Search for the cell housing the specified text and yield its [x, y] center coordinate. 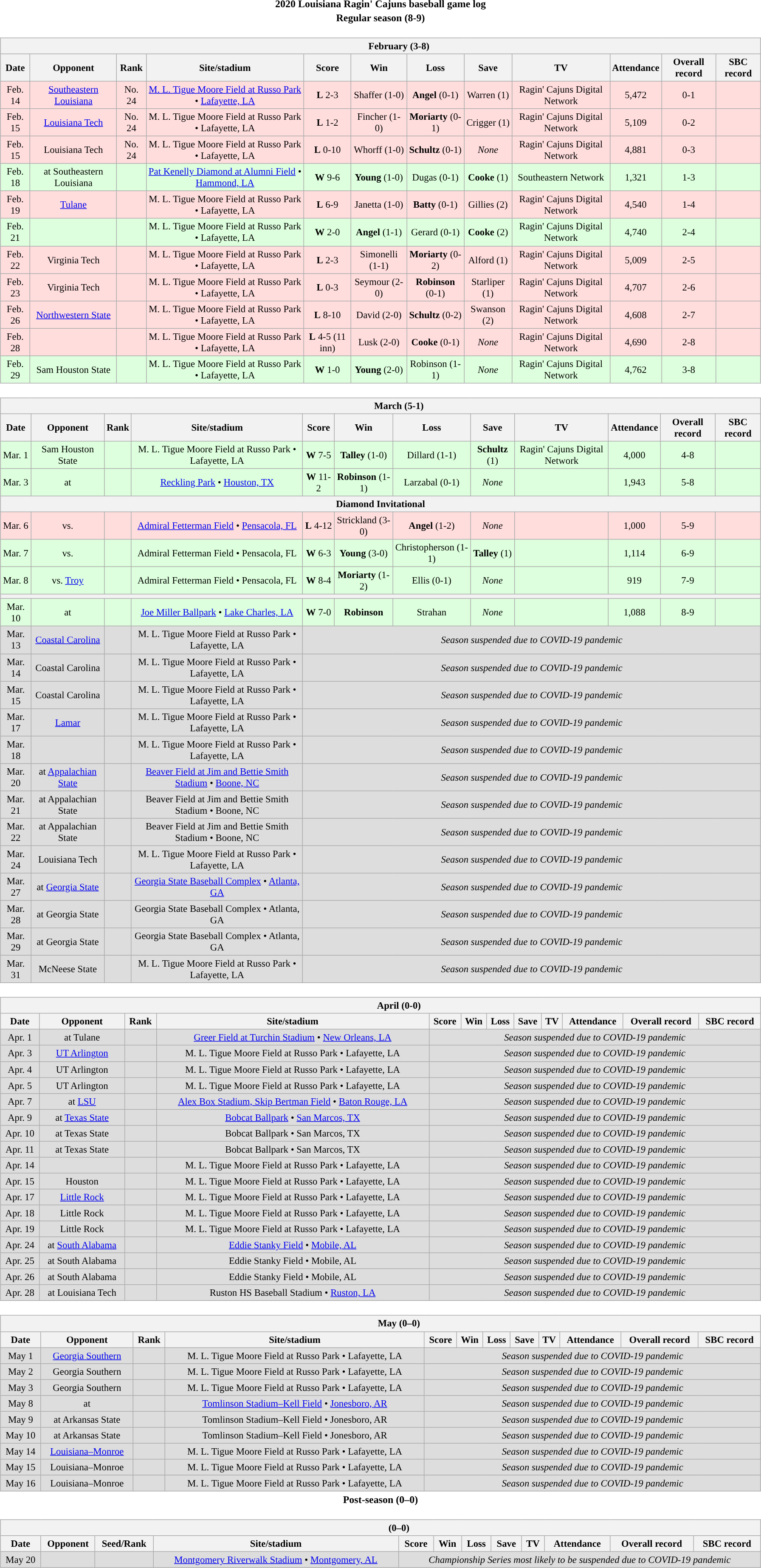
0-3 [689, 150]
4,707 [636, 287]
Young (2-0) [379, 369]
Apr. 5 [20, 1086]
May 1 [21, 1356]
1,321 [636, 178]
2-4 [689, 232]
Houston [82, 1181]
Seymour (2-0) [379, 287]
Cooke (1) [488, 178]
Batty (0-1) [436, 205]
Apr. 9 [20, 1117]
Mar. 17 [16, 722]
1,088 [634, 612]
4,608 [636, 314]
1-3 [689, 178]
Joe Miller Ballpark • Lake Charles, LA [217, 612]
May 16 [21, 1483]
Ellis (0-1) [431, 581]
Mar. 24 [16, 860]
Dugas (0-1) [436, 178]
Mar. 28 [16, 914]
Mar. 8 [16, 581]
2-8 [689, 342]
Feb. 29 [15, 369]
February (3-8) [380, 46]
Strickland (3-0) [364, 526]
Talley (1-0) [364, 455]
Shaffer (1-0) [379, 95]
Mar. 1 [16, 455]
Christopherson (1-1) [431, 553]
W 8-4 [318, 581]
Mar. 20 [16, 777]
May 10 [21, 1435]
4,740 [636, 232]
Cooke (2) [488, 232]
Northwestern State [73, 314]
Angel (1-1) [379, 232]
L 4-12 [318, 526]
Apr. 26 [20, 1277]
5-9 [688, 526]
4,540 [636, 205]
Apr. 11 [20, 1149]
David (2-0) [379, 314]
May 14 [21, 1451]
May 8 [21, 1403]
Apr. 24 [20, 1245]
W 11-2 [318, 482]
Lusk (2-0) [379, 342]
6-9 [688, 553]
7-9 [688, 581]
W 9-6 [327, 178]
Southeastern Louisiana [73, 95]
L 0-10 [327, 150]
2-5 [689, 260]
Championship Series most likely to be suspended due to COVID-19 pandemic [579, 1560]
4,762 [636, 369]
919 [634, 581]
Mar. 22 [16, 832]
4,690 [636, 342]
Mar. 18 [16, 750]
5,009 [636, 260]
1,943 [634, 482]
Young (3-0) [364, 553]
Mar. 14 [16, 668]
Feb. 18 [15, 178]
at Tulane [82, 1038]
at Southeastern Louisiana [73, 178]
May (0–0) [380, 1323]
Larzabal (0-1) [431, 482]
1,000 [634, 526]
Gerard (0-1) [436, 232]
0-2 [689, 122]
Schultz (0-1) [436, 150]
3-8 [689, 369]
Apr. 17 [20, 1197]
March (5-1) [380, 406]
Dillard (1-1) [431, 455]
4-8 [688, 455]
Talley (1) [493, 553]
Alex Box Stadium, Skip Bertman Field • Baton Rouge, LA [293, 1101]
1-4 [689, 205]
Mar. 3 [16, 482]
Apr. 15 [20, 1181]
Mar. 10 [16, 612]
Mar. 6 [16, 526]
Mar. 27 [16, 887]
Montgomery Riverwalk Stadium • Montgomery, AL [276, 1560]
Warren (1) [488, 95]
Seed/Rank [124, 1544]
(0–0) [380, 1528]
Greer Field at Turchin Stadium • New Orleans, LA [293, 1038]
Reckling Park • Houston, TX [217, 482]
Feb. 26 [15, 314]
2-7 [689, 314]
Schultz (0-2) [436, 314]
0-1 [689, 95]
May 15 [21, 1467]
Moriarty (1-2) [364, 581]
L 0-3 [327, 287]
L 4-5 (11 inn) [327, 342]
L 8-10 [327, 314]
at LSU [82, 1101]
Moriarty (0-1) [436, 122]
Cooke (0-1) [436, 342]
Lamar [68, 722]
Apr. 4 [20, 1069]
May 3 [21, 1388]
McNeese State [68, 969]
Schultz (1) [493, 455]
Apr. 7 [20, 1101]
Apr. 28 [20, 1293]
Moriarty (0-2) [436, 260]
Apr. 14 [20, 1165]
W 7-5 [318, 455]
Crigger (1) [488, 122]
Simonelli (1-1) [379, 260]
Strahan [431, 612]
W 6-3 [318, 553]
vs. Troy [68, 581]
L 6-9 [327, 205]
W 1-0 [327, 369]
Apr. 19 [20, 1229]
5,109 [636, 122]
April (0-0) [380, 1006]
Swanson (2) [488, 314]
Robinson (0-1) [436, 287]
May 20 [21, 1560]
L 1-2 [327, 122]
1,114 [634, 553]
Apr. 1 [20, 1038]
Pat Kenelly Diamond at Alumni Field • Hammond, LA [225, 178]
5-8 [688, 482]
W 2-0 [327, 232]
Feb. 14 [15, 95]
Feb. 21 [15, 232]
Feb. 23 [15, 287]
Apr. 18 [20, 1213]
Janetta (1-0) [379, 205]
Young (1-0) [379, 178]
Mar. 29 [16, 942]
Angel (1-2) [431, 526]
Angel (0-1) [436, 95]
Tulane [73, 205]
5,472 [636, 95]
Feb. 22 [15, 260]
2-6 [689, 287]
Apr. 25 [20, 1261]
Starliper (1) [488, 287]
4,000 [634, 455]
Mar. 15 [16, 695]
at Louisiana Tech [82, 1293]
Robinson [364, 612]
4,881 [636, 150]
May 9 [21, 1419]
Mar. 21 [16, 804]
Ruston HS Baseball Stadium • Ruston, LA [293, 1293]
May 2 [21, 1371]
Feb. 28 [15, 342]
Southeastern Network [561, 178]
Mar. 13 [16, 640]
Gillies (2) [488, 205]
Apr. 10 [20, 1133]
Whorff (1-0) [379, 150]
Alford (1) [488, 260]
Apr. 3 [20, 1053]
Mar. 7 [16, 553]
Mar. 31 [16, 969]
Fincher (1-0) [379, 122]
Diamond Invitational [380, 504]
Feb. 19 [15, 205]
W 7-0 [318, 612]
8-9 [688, 612]
